Pinpoint the cell where the given text exists, returning its [x, y] midpoint coordinate. 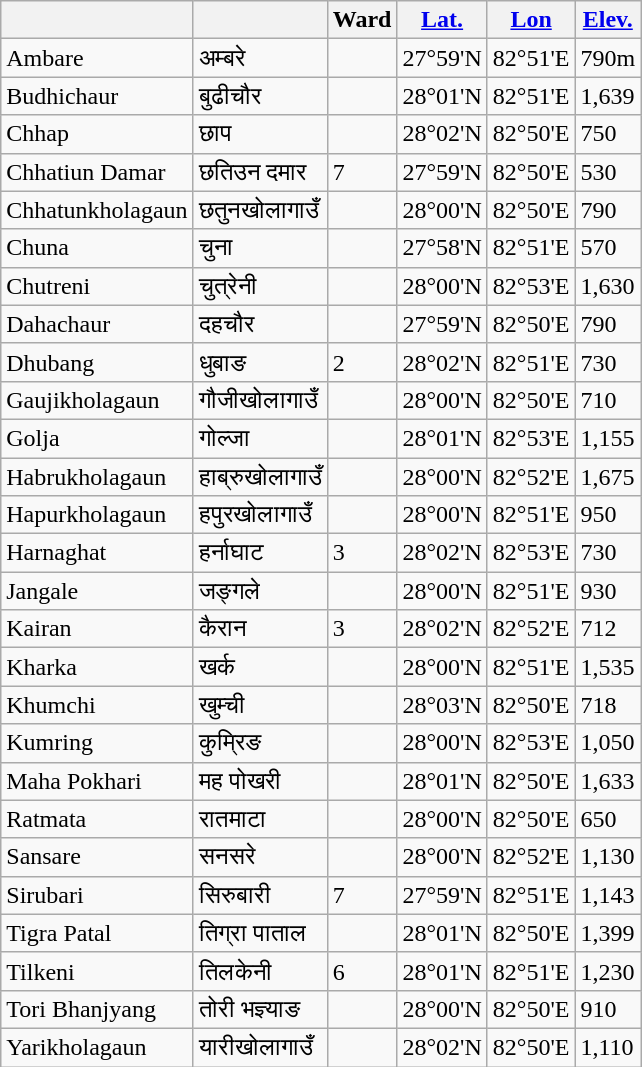
1,130 [608, 857]
1,050 [608, 743]
Sirubari [97, 895]
1,633 [608, 781]
750 [608, 134]
710 [608, 400]
धुबाङ [260, 362]
Chutreni [97, 286]
Harnaghat [97, 553]
खुम्ची [260, 705]
Maha Pokhari [97, 781]
दहचौर [260, 324]
Golja [97, 438]
Hapurkholagaun [97, 515]
Gaujikholagaun [97, 400]
530 [608, 172]
Sansare [97, 857]
1,675 [608, 477]
हपुरखोलागाउँ [260, 515]
छतिउन दमार [260, 172]
27°58'N [442, 248]
1,399 [608, 933]
950 [608, 515]
Kumring [97, 743]
Chhatunkholagaun [97, 210]
910 [608, 1009]
712 [608, 629]
Elev. [608, 20]
बुढीचौर [260, 96]
चुना [260, 248]
सिरुबारी [260, 895]
कुम्रिङ [260, 743]
Tigra Patal [97, 933]
Budhichaur [97, 96]
कैरान [260, 629]
Kharka [97, 667]
Yarikholagaun [97, 1047]
रातमाटा [260, 819]
हाब्रुखोलागाउँ [260, 477]
Chhatiun Damar [97, 172]
1,155 [608, 438]
Kairan [97, 629]
मह पोखरी [260, 781]
1,230 [608, 971]
1,143 [608, 895]
Chhap [97, 134]
तिग्रा पाताल [260, 933]
तिलकेनी [260, 971]
718 [608, 705]
Ratmata [97, 819]
650 [608, 819]
खर्क [260, 667]
गौजीखोलागाउँ [260, 400]
अम्बरे [260, 58]
Habrukholagaun [97, 477]
Dahachaur [97, 324]
Tori Bhanjyang [97, 1009]
Lon [531, 20]
Tilkeni [97, 971]
1,639 [608, 96]
सनसरे [260, 857]
930 [608, 591]
Jangale [97, 591]
गोल्जा [260, 438]
Khumchi [97, 705]
1,630 [608, 286]
1,535 [608, 667]
चुत्रेनी [260, 286]
28°03'N [442, 705]
790m [608, 58]
हर्नाघाट [260, 553]
2 [362, 362]
1,110 [608, 1047]
Dhubang [97, 362]
Chuna [97, 248]
Ambare [97, 58]
Ward [362, 20]
छतुनखोलागाउँ [260, 210]
जङ्गले [260, 591]
Lat. [442, 20]
6 [362, 971]
यारीखोलागाउँ [260, 1047]
तोरी भज्ञ्याङ [260, 1009]
570 [608, 248]
छाप [260, 134]
